From the cell containing the given text, extract its center point as [X, Y] coordinate. 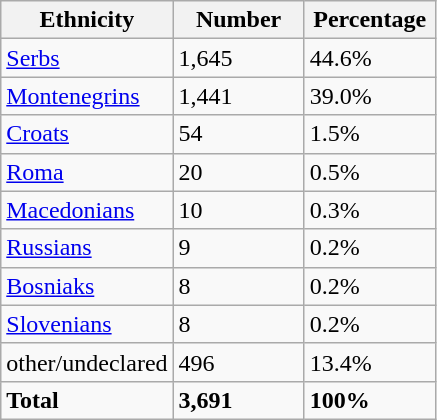
13.4% [370, 362]
1.5% [370, 134]
other/undeclared [87, 362]
20 [238, 172]
Bosniaks [87, 286]
496 [238, 362]
3,691 [238, 400]
Russians [87, 248]
Percentage [370, 20]
1,441 [238, 96]
Macedonians [87, 210]
Serbs [87, 58]
54 [238, 134]
Montenegrins [87, 96]
39.0% [370, 96]
Total [87, 400]
100% [370, 400]
Croats [87, 134]
0.3% [370, 210]
Ethnicity [87, 20]
Slovenians [87, 324]
0.5% [370, 172]
1,645 [238, 58]
44.6% [370, 58]
10 [238, 210]
9 [238, 248]
Roma [87, 172]
Number [238, 20]
